Provide the (x, y) coordinate of the cell's center where the given text is located.  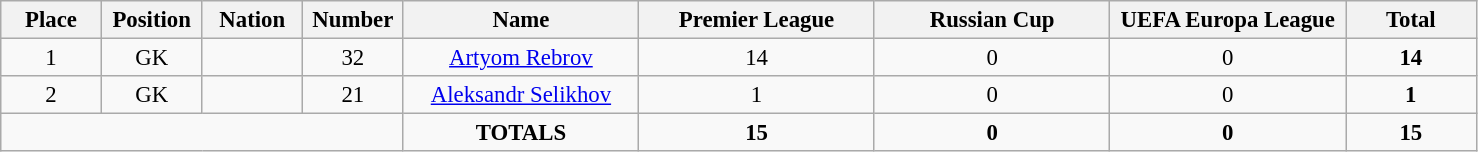
Aleksandr Selikhov (521, 95)
UEFA Europa League (1228, 20)
2 (52, 95)
Place (52, 20)
TOTALS (521, 133)
Position (152, 20)
32 (354, 58)
Artyom Rebrov (521, 58)
Premier League (757, 20)
Total (1412, 20)
Number (354, 20)
21 (354, 95)
Nation (252, 20)
Name (521, 20)
Russian Cup (992, 20)
